Output the (x, y) coordinate of the center of the cell containing the given text.  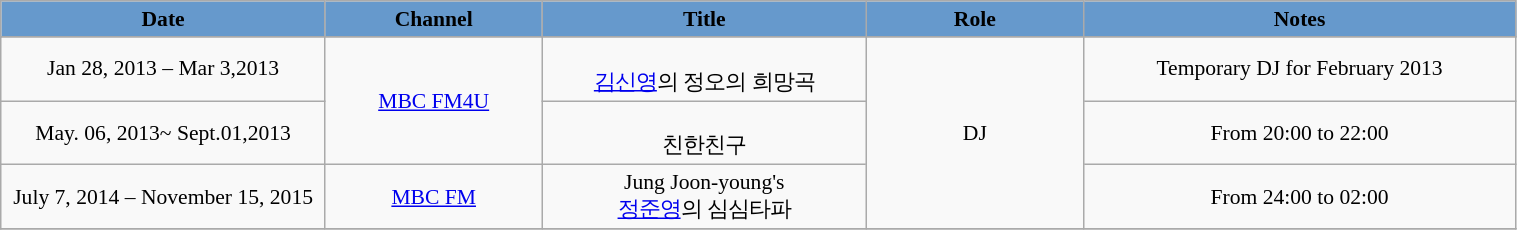
MBC FM4U (433, 101)
김신영의 정오의 희망곡 (704, 69)
Temporary DJ for February 2013 (1300, 69)
Role (975, 19)
May. 06, 2013~ Sept.01,2013 (164, 133)
From 24:00 to 02:00 (1300, 197)
Channel (433, 19)
MBC FM (433, 197)
Jung Joon-young's 정준영의 심심타파 (704, 197)
친한친구 (704, 133)
From 20:00 to 22:00 (1300, 133)
Title (704, 19)
July 7, 2014 – November 15, 2015 (164, 197)
Jan 28, 2013 – Mar 3,2013 (164, 69)
DJ (975, 133)
Notes (1300, 19)
Date (164, 19)
